From the cell containing the given text, extract its center point as (x, y) coordinate. 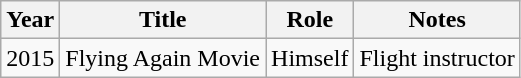
Title (163, 20)
2015 (30, 58)
Role (310, 20)
Notes (437, 20)
Flying Again Movie (163, 58)
Flight instructor (437, 58)
Himself (310, 58)
Year (30, 20)
